Scan for the cell matching the given text and deliver its (x, y) coordinate at center. 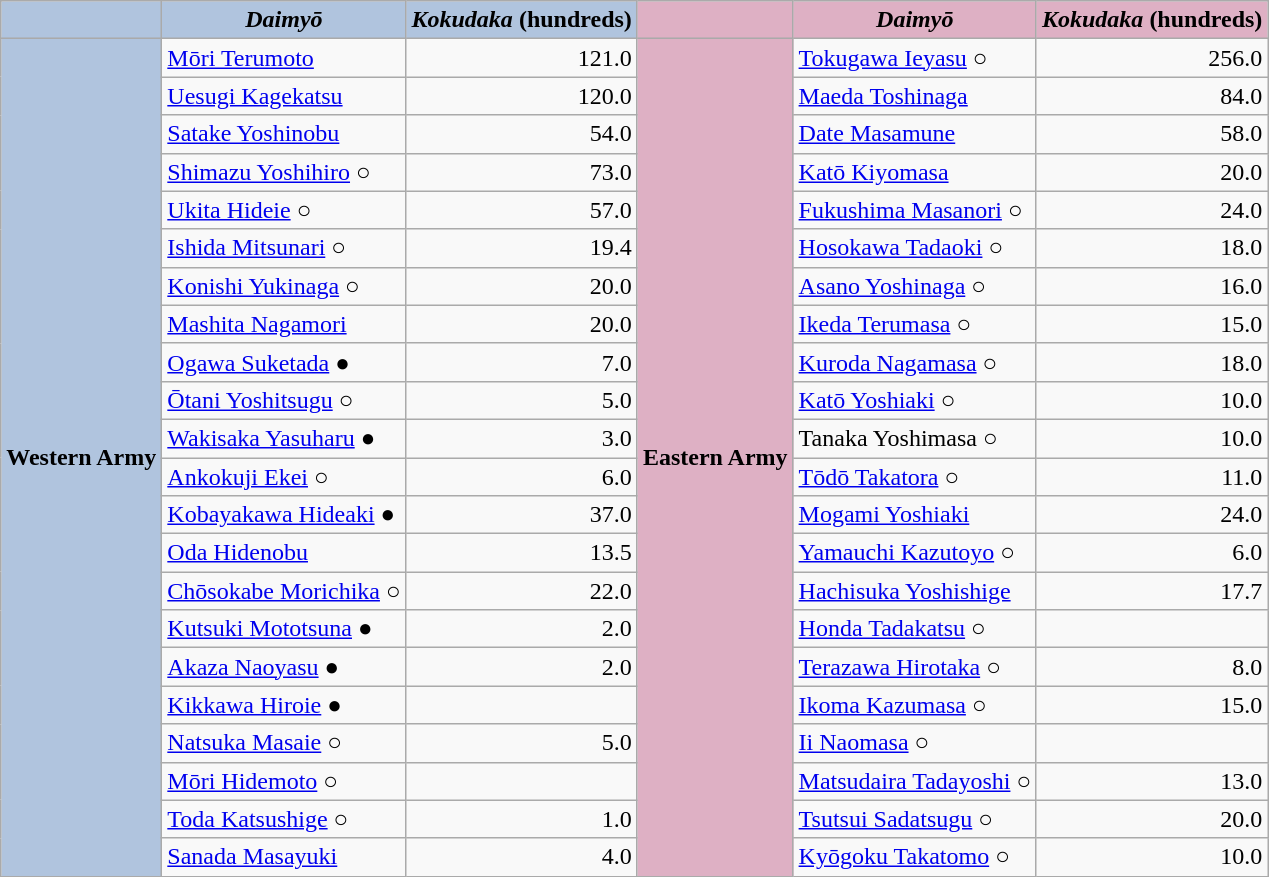
Asano Yoshinaga ○ (914, 286)
13.0 (1152, 781)
13.5 (522, 553)
8.0 (1152, 667)
Kobayakawa Hideaki ● (284, 515)
Ii Naomasa ○ (914, 743)
22.0 (522, 591)
73.0 (522, 172)
7.0 (522, 362)
16.0 (1152, 286)
Natsuka Masaie ○ (284, 743)
Maeda Toshinaga (914, 96)
Eastern Army (715, 458)
58.0 (1152, 134)
Ishida Mitsunari ○ (284, 248)
Mogami Yoshiaki (914, 515)
3.0 (522, 438)
Shimazu Yoshihiro ○ (284, 172)
11.0 (1152, 477)
1.0 (522, 819)
Toda Katsushige ○ (284, 819)
Mōri Terumoto (284, 58)
Mōri Hidemoto ○ (284, 781)
Ōtani Yoshitsugu ○ (284, 400)
Hachisuka Yoshishige (914, 591)
Ankokuji Ekei ○ (284, 477)
Oda Hidenobu (284, 553)
84.0 (1152, 96)
Katō Kiyomasa (914, 172)
Terazawa Hirotaka ○ (914, 667)
Konishi Yukinaga ○ (284, 286)
Ikoma Kazumasa ○ (914, 705)
Tanaka Yoshimasa ○ (914, 438)
Ukita Hideie ○ (284, 210)
Akaza Naoyasu ● (284, 667)
Date Masamune (914, 134)
Chōsokabe Morichika ○ (284, 591)
Fukushima Masanori ○ (914, 210)
256.0 (1152, 58)
Kuroda Nagamasa ○ (914, 362)
54.0 (522, 134)
Ikeda Terumasa ○ (914, 324)
Mashita Nagamori (284, 324)
Kyōgoku Takatomo ○ (914, 857)
37.0 (522, 515)
17.7 (1152, 591)
Wakisaka Yasuharu ● (284, 438)
120.0 (522, 96)
Sanada Masayuki (284, 857)
Honda Tadakatsu ○ (914, 629)
57.0 (522, 210)
Tsutsui Sadatsugu ○ (914, 819)
121.0 (522, 58)
4.0 (522, 857)
Hosokawa Tadaoki ○ (914, 248)
Ogawa Suketada ● (284, 362)
Kutsuki Mototsuna ● (284, 629)
Katō Yoshiaki ○ (914, 400)
Uesugi Kagekatsu (284, 96)
Satake Yoshinobu (284, 134)
Matsudaira Tadayoshi ○ (914, 781)
19.4 (522, 248)
Yamauchi Kazutoyo ○ (914, 553)
Tokugawa Ieyasu ○ (914, 58)
Kikkawa Hiroie ● (284, 705)
Tōdō Takatora ○ (914, 477)
Western Army (82, 458)
